Identify which cell holds the provided text, then report its [X, Y] central coordinate. 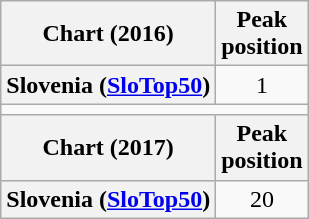
20 [262, 199]
Chart (2016) [108, 34]
Chart (2017) [108, 148]
1 [262, 85]
